Capture the cell that displays the provided text and extract its (X, Y) central coordinate. 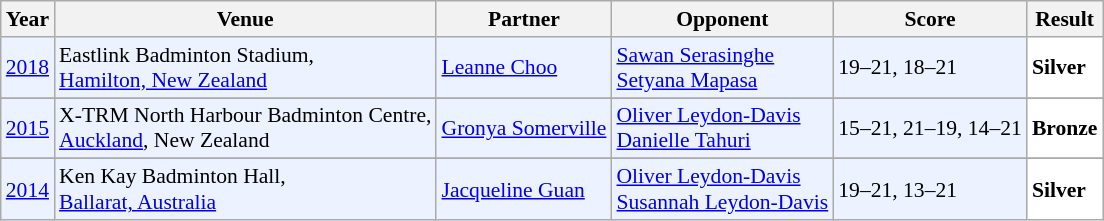
Bronze (1065, 128)
Eastlink Badminton Stadium,Hamilton, New Zealand (245, 68)
19–21, 13–21 (930, 190)
Ken Kay Badminton Hall,Ballarat, Australia (245, 190)
Result (1065, 19)
Leanne Choo (524, 68)
19–21, 18–21 (930, 68)
Jacqueline Guan (524, 190)
2015 (28, 128)
Score (930, 19)
Year (28, 19)
2018 (28, 68)
Partner (524, 19)
2014 (28, 190)
Oliver Leydon-Davis Susannah Leydon-Davis (722, 190)
Venue (245, 19)
Sawan Serasinghe Setyana Mapasa (722, 68)
X-TRM North Harbour Badminton Centre,Auckland, New Zealand (245, 128)
Oliver Leydon-Davis Danielle Tahuri (722, 128)
Opponent (722, 19)
Gronya Somerville (524, 128)
15–21, 21–19, 14–21 (930, 128)
